Provide the (x, y) coordinate of the cell's center where the given text is located.  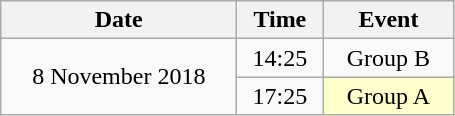
14:25 (280, 58)
Date (119, 20)
17:25 (280, 96)
Event (388, 20)
Group B (388, 58)
8 November 2018 (119, 77)
Group A (388, 96)
Time (280, 20)
